Identify which cell holds the provided text, then report its [x, y] central coordinate. 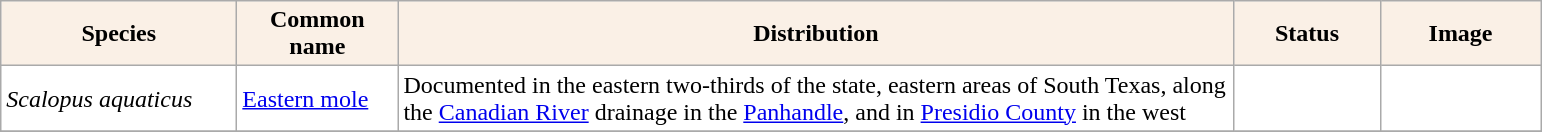
Common name [318, 34]
Image [1460, 34]
Status [1307, 34]
Species [119, 34]
Distribution [816, 34]
Scalopus aquaticus [119, 98]
Eastern mole [318, 98]
